Search for the cell housing the specified text and yield its (X, Y) center coordinate. 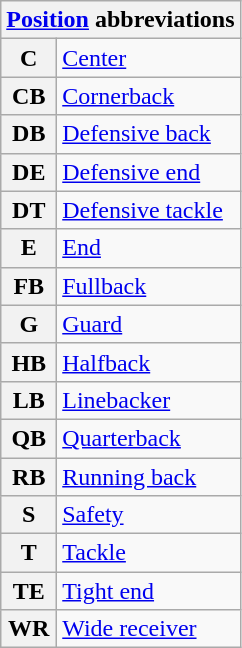
DT (29, 210)
End (148, 248)
WR (29, 629)
FB (29, 286)
Halfback (148, 362)
T (29, 553)
Defensive end (148, 172)
TE (29, 591)
CB (29, 96)
Defensive back (148, 134)
G (29, 324)
Tackle (148, 553)
C (29, 58)
DB (29, 134)
Linebacker (148, 400)
QB (29, 438)
Fullback (148, 286)
Safety (148, 515)
Tight end (148, 591)
Cornerback (148, 96)
Defensive tackle (148, 210)
Guard (148, 324)
RB (29, 477)
Running back (148, 477)
Wide receiver (148, 629)
S (29, 515)
DE (29, 172)
LB (29, 400)
Quarterback (148, 438)
E (29, 248)
Position abbreviations (120, 20)
HB (29, 362)
Center (148, 58)
